For the text-containing cell, return its midpoint in (X, Y) coordinate format. 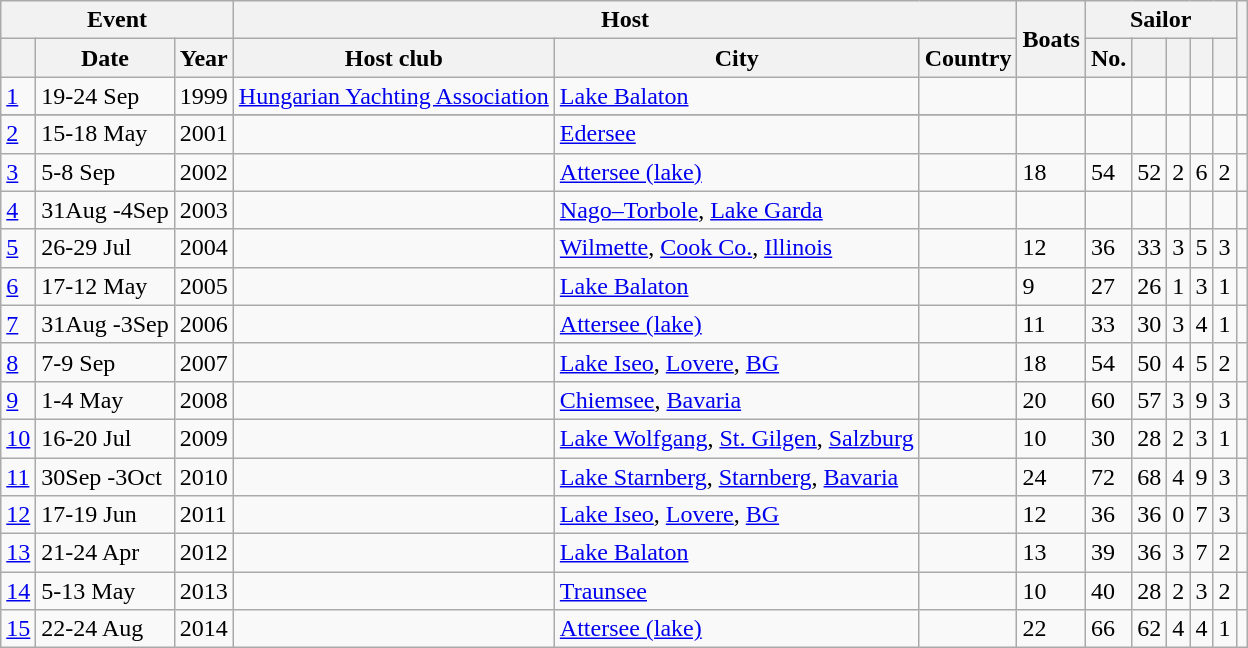
31Aug -4Sep (105, 210)
24 (1051, 477)
No. (1108, 58)
2009 (204, 438)
19-24 Sep (105, 96)
2010 (204, 477)
Date (105, 58)
62 (1150, 629)
2004 (204, 248)
2006 (204, 324)
22 (1051, 629)
57 (1150, 400)
2008 (204, 400)
2012 (204, 553)
17-12 May (105, 286)
21-24 Apr (105, 553)
27 (1108, 286)
Lake Starnberg, Starnberg, Bavaria (736, 477)
Country (968, 58)
2007 (204, 362)
Hungarian Yachting Association (394, 96)
1999 (204, 96)
15-18 May (105, 134)
Wilmette, Cook Co., Illinois (736, 248)
2005 (204, 286)
Edersee (736, 134)
8 (18, 362)
7-9 Sep (105, 362)
15 (18, 629)
26 (1150, 286)
2002 (204, 172)
17-19 Jun (105, 515)
Nago–Torbole, Lake Garda (736, 210)
60 (1108, 400)
City (736, 58)
40 (1108, 591)
52 (1150, 172)
22-24 Aug (105, 629)
68 (1150, 477)
50 (1150, 362)
Event (118, 20)
31Aug -3Sep (105, 324)
Traunsee (736, 591)
5-13 May (105, 591)
66 (1108, 629)
2001 (204, 134)
Sailor (1160, 20)
20 (1051, 400)
Host club (394, 58)
0 (1178, 515)
1-4 May (105, 400)
Lake Wolfgang, St. Gilgen, Salzburg (736, 438)
Host (625, 20)
2013 (204, 591)
30Sep -3Oct (105, 477)
14 (18, 591)
Chiemsee, Bavaria (736, 400)
2014 (204, 629)
26-29 Jul (105, 248)
2011 (204, 515)
72 (1108, 477)
2003 (204, 210)
5-8 Sep (105, 172)
16-20 Jul (105, 438)
Boats (1051, 39)
Year (204, 58)
39 (1108, 553)
